Identify which cell holds the provided text, then report its [X, Y] central coordinate. 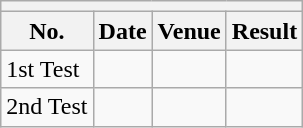
Venue [189, 31]
1st Test [47, 69]
2nd Test [47, 107]
Date [122, 31]
Result [264, 31]
No. [47, 31]
